Provide the [x, y] coordinate of the cell's center where the given text is located.  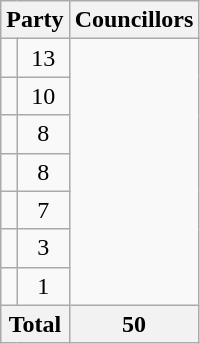
3 [43, 248]
1 [43, 286]
Councillors [134, 20]
10 [43, 96]
13 [43, 58]
Party [35, 20]
7 [43, 210]
50 [134, 324]
Total [35, 324]
